Capture the cell that displays the provided text and extract its [x, y] central coordinate. 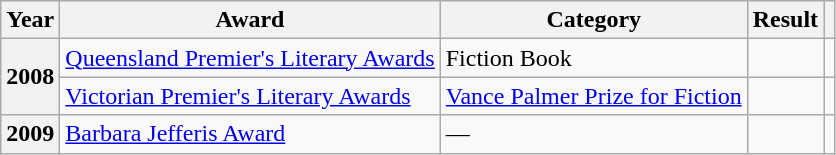
Award [250, 20]
Victorian Premier's Literary Awards [250, 96]
Vance Palmer Prize for Fiction [594, 96]
Result [785, 20]
Fiction Book [594, 58]
— [594, 134]
Year [30, 20]
2009 [30, 134]
Queensland Premier's Literary Awards [250, 58]
2008 [30, 77]
Barbara Jefferis Award [250, 134]
Category [594, 20]
